Extract the (X, Y) coordinate from the center of the cell holding the provided text.  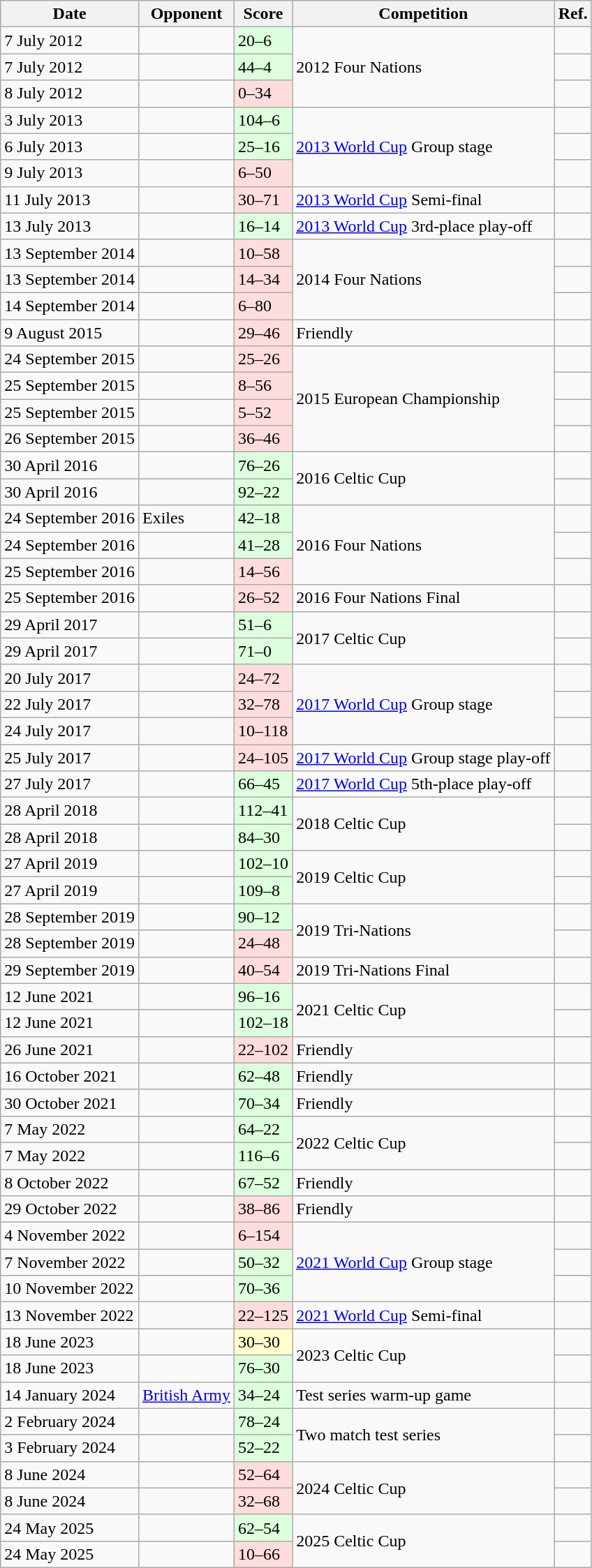
52–22 (264, 1448)
24 July 2017 (70, 731)
25 July 2017 (70, 757)
2013 World Cup Semi-final (424, 200)
10–118 (264, 731)
2017 Celtic Cup (424, 638)
2017 World Cup Group stage (424, 704)
22 July 2017 (70, 704)
116–6 (264, 1156)
2019 Celtic Cup (424, 877)
32–78 (264, 704)
30–30 (264, 1342)
2021 World Cup Group stage (424, 1262)
26 June 2021 (70, 1050)
30–71 (264, 200)
Score (264, 14)
29 September 2019 (70, 970)
29 October 2022 (70, 1209)
6–50 (264, 173)
Competition (424, 14)
30 October 2021 (70, 1103)
26 September 2015 (70, 439)
6 July 2013 (70, 147)
70–34 (264, 1103)
104–6 (264, 120)
2021 World Cup Semi-final (424, 1315)
13 November 2022 (70, 1315)
2019 Tri-Nations Final (424, 970)
22–102 (264, 1050)
34–24 (264, 1395)
2017 World Cup Group stage play-off (424, 757)
14–56 (264, 572)
2017 World Cup 5th-place play-off (424, 784)
2018 Celtic Cup (424, 824)
42–18 (264, 518)
2013 World Cup Group stage (424, 147)
109–8 (264, 890)
27 July 2017 (70, 784)
10–58 (264, 253)
5–52 (264, 412)
2019 Tri-Nations (424, 930)
62–48 (264, 1076)
2021 Celtic Cup (424, 1010)
Two match test series (424, 1435)
14–34 (264, 279)
2022 Celtic Cup (424, 1142)
70–36 (264, 1289)
3 July 2013 (70, 120)
14 January 2024 (70, 1395)
76–26 (264, 465)
36–46 (264, 439)
Opponent (186, 14)
41–28 (264, 545)
British Army (186, 1395)
50–32 (264, 1262)
24–105 (264, 757)
102–18 (264, 1023)
16–14 (264, 226)
64–22 (264, 1129)
2023 Celtic Cup (424, 1355)
2012 Four Nations (424, 67)
102–10 (264, 864)
20 July 2017 (70, 678)
25–26 (264, 359)
6–154 (264, 1236)
52–64 (264, 1474)
8 October 2022 (70, 1183)
6–80 (264, 306)
38–86 (264, 1209)
11 July 2013 (70, 200)
112–41 (264, 811)
Date (70, 14)
84–30 (264, 837)
8–56 (264, 386)
90–12 (264, 917)
Ref. (572, 14)
67–52 (264, 1183)
20–6 (264, 40)
44–4 (264, 67)
96–16 (264, 996)
16 October 2021 (70, 1076)
10–66 (264, 1554)
92–22 (264, 492)
4 November 2022 (70, 1236)
8 July 2012 (70, 94)
24–48 (264, 943)
32–68 (264, 1501)
78–24 (264, 1421)
2016 Four Nations (424, 545)
71–0 (264, 651)
2 February 2024 (70, 1421)
66–45 (264, 784)
2024 Celtic Cup (424, 1488)
10 November 2022 (70, 1289)
9 July 2013 (70, 173)
2014 Four Nations (424, 279)
7 November 2022 (70, 1262)
3 February 2024 (70, 1448)
2025 Celtic Cup (424, 1541)
29–46 (264, 333)
22–125 (264, 1315)
25–16 (264, 147)
62–54 (264, 1528)
2015 European Championship (424, 399)
76–30 (264, 1368)
2013 World Cup 3rd-place play-off (424, 226)
51–6 (264, 625)
24 September 2015 (70, 359)
Test series warm-up game (424, 1395)
40–54 (264, 970)
13 July 2013 (70, 226)
2016 Celtic Cup (424, 479)
14 September 2014 (70, 306)
2016 Four Nations Final (424, 598)
0–34 (264, 94)
Exiles (186, 518)
26–52 (264, 598)
24–72 (264, 678)
9 August 2015 (70, 333)
